Scan for the cell matching the given text and deliver its (x, y) coordinate at center. 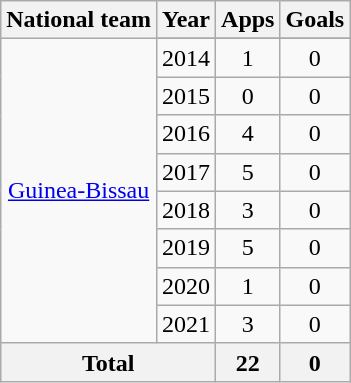
2014 (186, 58)
2017 (186, 172)
2015 (186, 96)
2019 (186, 248)
2021 (186, 324)
Year (186, 20)
National team (79, 20)
4 (248, 134)
Apps (248, 20)
Total (108, 362)
2016 (186, 134)
Guinea-Bissau (79, 191)
2020 (186, 286)
22 (248, 362)
Goals (315, 20)
2018 (186, 210)
